Detect which cell encompasses the target text, then output its (X, Y) center coordinate. 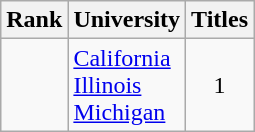
Rank (34, 20)
University (127, 20)
1 (220, 85)
CaliforniaIllinoisMichigan (127, 85)
Titles (220, 20)
